Locate the cell with the specified text and output its [X, Y] center coordinate. 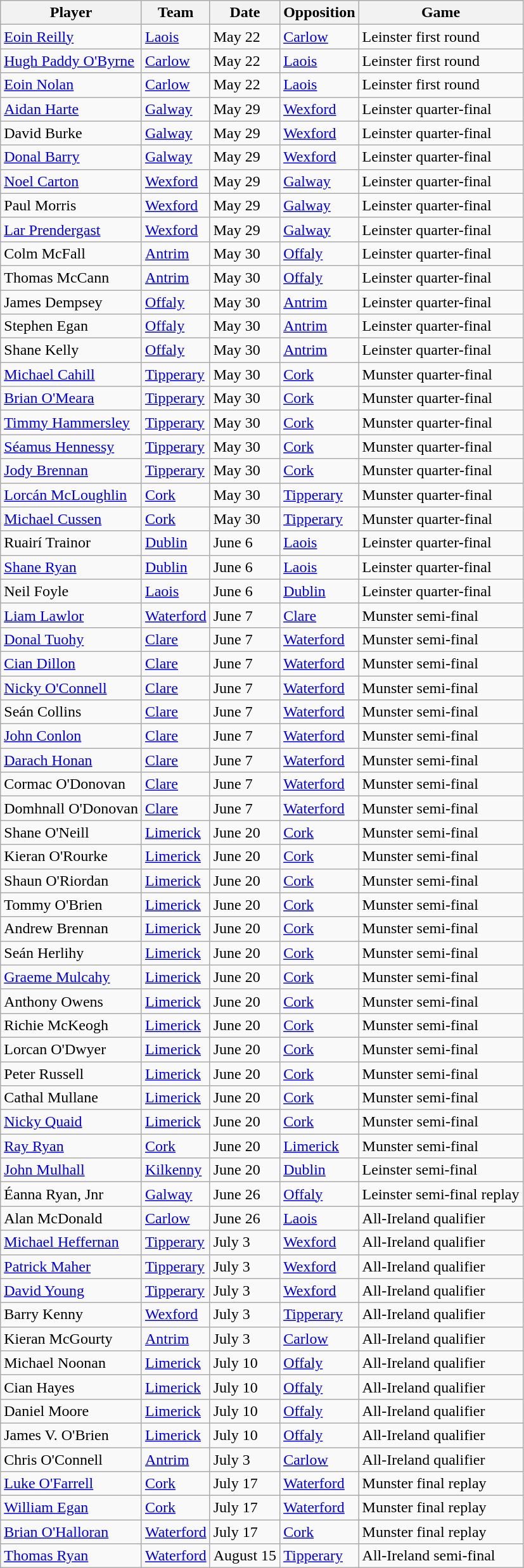
Kieran McGourty [71, 1339]
Alan McDonald [71, 1218]
Noel Carton [71, 181]
David Young [71, 1291]
Michael Cahill [71, 374]
Liam Lawlor [71, 615]
Lorcan O'Dwyer [71, 1049]
James V. O'Brien [71, 1435]
Nicky O'Connell [71, 687]
Michael Heffernan [71, 1242]
Shane Ryan [71, 567]
Seán Collins [71, 712]
Kilkenny [176, 1170]
Ray Ryan [71, 1146]
John Mulhall [71, 1170]
Game [441, 13]
Séamus Hennessy [71, 447]
Cormac O'Donovan [71, 784]
Daniel Moore [71, 1411]
Kieran O'Rourke [71, 857]
Michael Noonan [71, 1363]
James Dempsey [71, 302]
August 15 [245, 1556]
Lorcán McLoughlin [71, 495]
Leinster semi-final replay [441, 1194]
Éanna Ryan, Jnr [71, 1194]
Michael Cussen [71, 519]
Brian O'Halloran [71, 1532]
Ruairí Trainor [71, 543]
Thomas Ryan [71, 1556]
Lar Prendergast [71, 229]
Neil Foyle [71, 591]
Peter Russell [71, 1074]
Barry Kenny [71, 1315]
Tommy O'Brien [71, 905]
Eoin Nolan [71, 85]
Cathal Mullane [71, 1098]
Luke O'Farrell [71, 1484]
Thomas McCann [71, 277]
Player [71, 13]
Eoin Reilly [71, 37]
Shane Kelly [71, 350]
Colm McFall [71, 253]
John Conlon [71, 736]
Leinster semi-final [441, 1170]
Seán Herlihy [71, 953]
Team [176, 13]
Donal Tuohy [71, 639]
Shaun O'Riordan [71, 881]
Graeme Mulcahy [71, 977]
Aidan Harte [71, 109]
Patrick Maher [71, 1266]
Opposition [319, 13]
Jody Brennan [71, 471]
Brian O'Meara [71, 398]
Cian Hayes [71, 1387]
Chris O'Connell [71, 1459]
David Burke [71, 133]
Paul Morris [71, 205]
Donal Barry [71, 157]
Andrew Brennan [71, 929]
Shane O'Neill [71, 832]
Anthony Owens [71, 1001]
Nicky Quaid [71, 1122]
Darach Honan [71, 760]
All-Ireland semi-final [441, 1556]
Domhnall O'Donovan [71, 808]
Cian Dillon [71, 663]
Timmy Hammersley [71, 423]
Date [245, 13]
William Egan [71, 1508]
Richie McKeogh [71, 1025]
Stephen Egan [71, 326]
Hugh Paddy O'Byrne [71, 61]
